Return the (x, y) coordinate for the center point of the cell that contains the specified text.  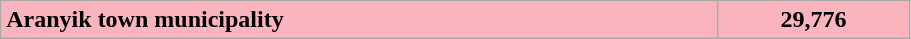
Aranyik town municipality (360, 20)
29,776 (814, 20)
